Identify which cell holds the provided text, then report its [X, Y] central coordinate. 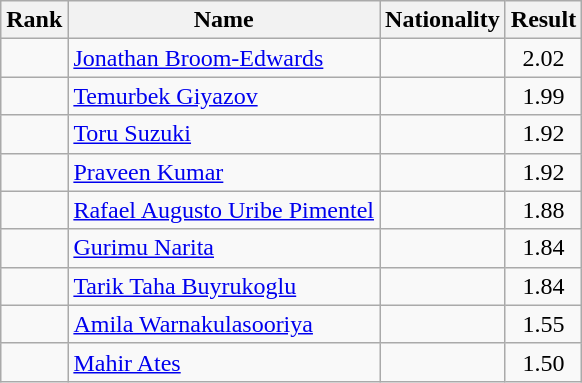
Tarik Taha Buyrukoglu [224, 286]
Amila Warnakulasooriya [224, 324]
Rafael Augusto Uribe Pimentel [224, 210]
1.88 [543, 210]
1.99 [543, 96]
1.55 [543, 324]
Mahir Ates [224, 362]
2.02 [543, 58]
1.50 [543, 362]
Jonathan Broom-Edwards [224, 58]
Toru Suzuki [224, 134]
Praveen Kumar [224, 172]
Rank [34, 20]
Name [224, 20]
Result [543, 20]
Temurbek Giyazov [224, 96]
Gurimu Narita [224, 248]
Nationality [443, 20]
